Determine the (X, Y) coordinate at the center of the cell enclosing the given text.  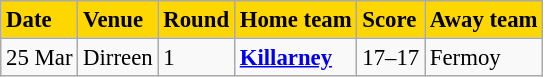
Away team (484, 19)
Round (196, 19)
25 Mar (40, 57)
1 (196, 57)
Venue (118, 19)
Score (391, 19)
Date (40, 19)
Fermoy (484, 57)
17–17 (391, 57)
Dirreen (118, 57)
Killarney (296, 57)
Home team (296, 19)
